Pinpoint the cell where the given text exists, returning its [X, Y] midpoint coordinate. 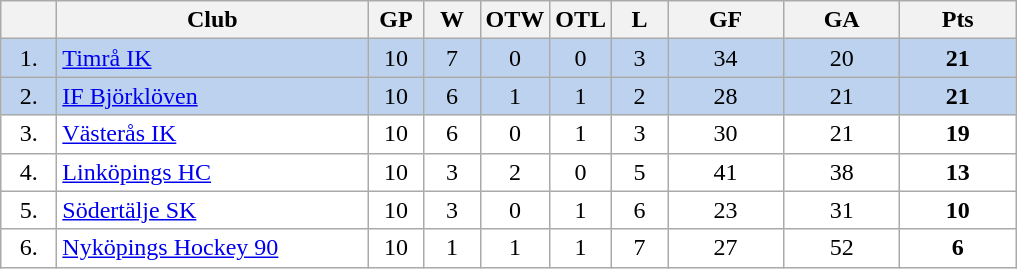
Södertälje SK [212, 210]
20 [842, 58]
3. [29, 134]
1. [29, 58]
OTW [515, 20]
Pts [958, 20]
W [452, 20]
38 [842, 172]
L [640, 20]
52 [842, 248]
28 [726, 96]
31 [842, 210]
IF Björklöven [212, 96]
5. [29, 210]
41 [726, 172]
30 [726, 134]
Linköpings HC [212, 172]
5 [640, 172]
Nyköpings Hockey 90 [212, 248]
19 [958, 134]
OTL [581, 20]
13 [958, 172]
Västerås IK [212, 134]
Timrå IK [212, 58]
Club [212, 20]
6. [29, 248]
GP [396, 20]
2. [29, 96]
4. [29, 172]
GF [726, 20]
34 [726, 58]
23 [726, 210]
GA [842, 20]
27 [726, 248]
